Search for the cell housing the specified text and yield its (x, y) center coordinate. 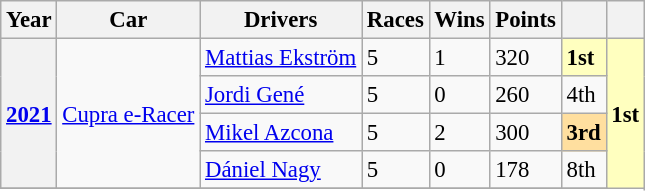
2021 (29, 114)
2 (460, 133)
320 (526, 58)
Drivers (281, 20)
Points (526, 20)
Car (128, 20)
260 (526, 95)
1 (460, 58)
4th (584, 95)
8th (584, 170)
Cupra e-Racer (128, 114)
Races (396, 20)
Dániel Nagy (281, 170)
Wins (460, 20)
3rd (584, 133)
300 (526, 133)
178 (526, 170)
Mikel Azcona (281, 133)
Mattias Ekström (281, 58)
Jordi Gené (281, 95)
Year (29, 20)
